Locate the cell with the specified text and output its [X, Y] center coordinate. 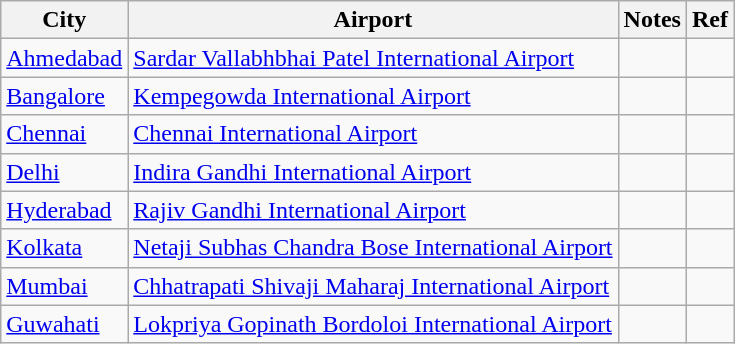
Notes [652, 20]
Airport [373, 20]
Netaji Subhas Chandra Bose International Airport [373, 248]
Kolkata [64, 248]
Ref [710, 20]
Ahmedabad [64, 58]
Chennai International Airport [373, 134]
Chhatrapati Shivaji Maharaj International Airport [373, 286]
Bangalore [64, 96]
Rajiv Gandhi International Airport [373, 210]
Chennai [64, 134]
City [64, 20]
Guwahati [64, 324]
Hyderabad [64, 210]
Delhi [64, 172]
Mumbai [64, 286]
Indira Gandhi International Airport [373, 172]
Lokpriya Gopinath Bordoloi International Airport [373, 324]
Sardar Vallabhbhai Patel International Airport [373, 58]
Kempegowda International Airport [373, 96]
